Find where the given text appears and provide that cell's center as [x, y] coordinate. 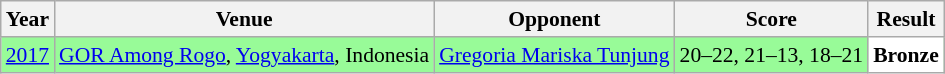
Bronze [906, 55]
Venue [244, 19]
Year [28, 19]
2017 [28, 55]
Score [772, 19]
20–22, 21–13, 18–21 [772, 55]
Gregoria Mariska Tunjung [554, 55]
Result [906, 19]
Opponent [554, 19]
GOR Among Rogo, Yogyakarta, Indonesia [244, 55]
